Capture the cell that displays the provided text and extract its [X, Y] central coordinate. 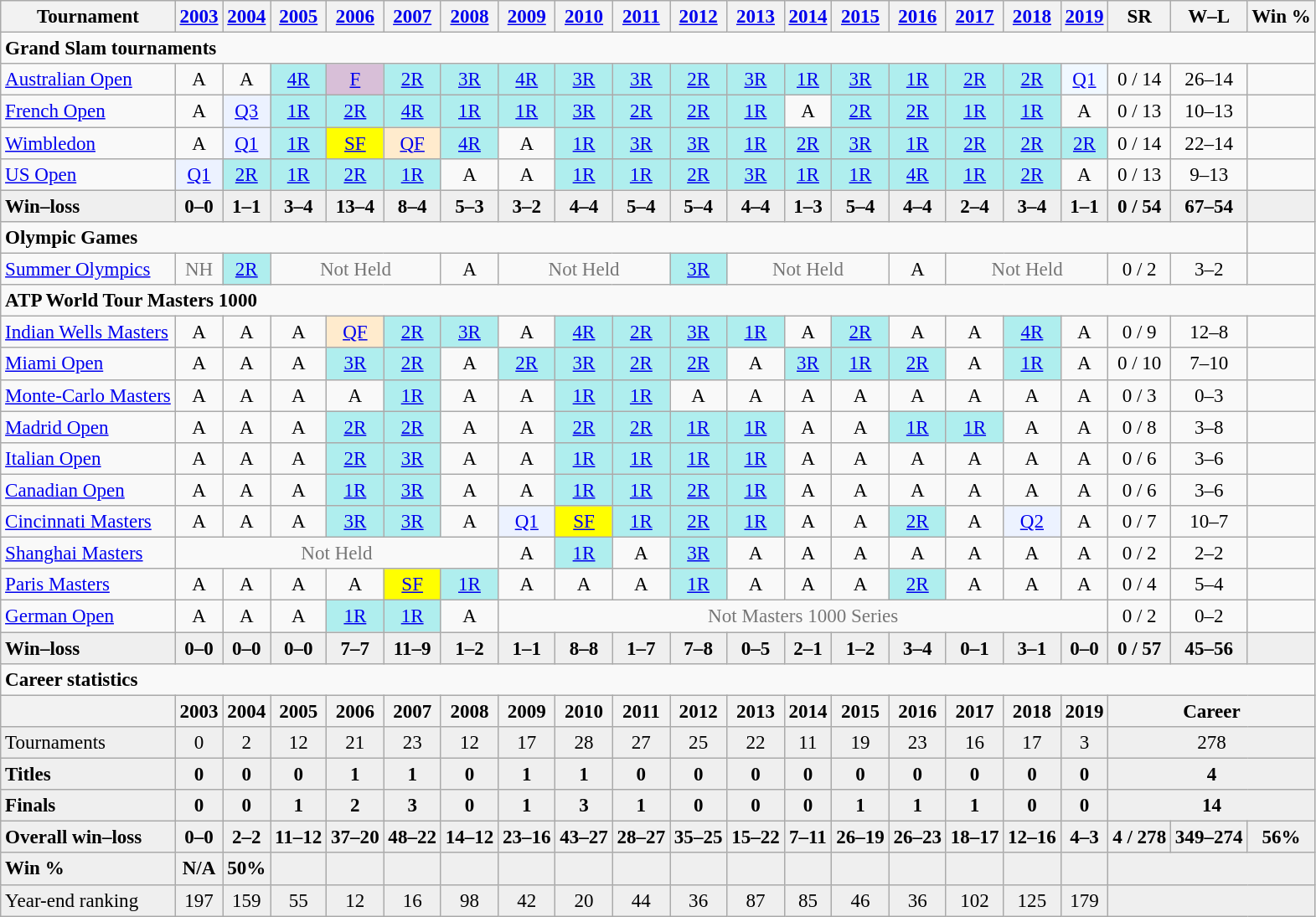
0 / 9 [1139, 332]
15–22 [756, 837]
98 [469, 900]
50% [246, 869]
56% [1282, 837]
85 [808, 900]
22 [756, 743]
0 / 10 [1139, 364]
26–23 [917, 837]
67–54 [1210, 206]
Titles [88, 775]
French Open [88, 111]
1–7 [641, 648]
23–16 [527, 837]
26–14 [1210, 80]
Miami Open [88, 364]
35–25 [699, 837]
28 [584, 743]
4 [1211, 775]
87 [756, 900]
19 [860, 743]
48–22 [412, 837]
F [355, 80]
Year-end ranking [88, 900]
7–11 [808, 837]
102 [974, 900]
11 [808, 743]
Tournament [88, 17]
20 [584, 900]
44 [641, 900]
Wimbledon [88, 143]
11–12 [298, 837]
Olympic Games [624, 238]
10–13 [1210, 111]
Finals [88, 806]
Madrid Open [88, 427]
14–12 [469, 837]
ATP World Tour Masters 1000 [658, 301]
197 [199, 900]
0 / 7 [1139, 522]
43–27 [584, 837]
Paris Masters [88, 585]
13–4 [355, 206]
SR [1139, 17]
2–4 [974, 206]
Australian Open [88, 80]
7–8 [699, 648]
Career [1211, 711]
German Open [88, 616]
159 [246, 900]
28–27 [641, 837]
25 [699, 743]
4–3 [1084, 837]
Career statistics [658, 680]
Monte-Carlo Masters [88, 395]
8–8 [584, 648]
Canadian Open [88, 490]
US Open [88, 175]
W–L [1210, 17]
349–274 [1210, 837]
N/A [199, 869]
0 / 54 [1139, 206]
179 [1084, 900]
Tournaments [88, 743]
18–17 [974, 837]
9–13 [1210, 175]
278 [1211, 743]
Cincinnati Masters [88, 522]
26–19 [860, 837]
21 [355, 743]
5–3 [469, 206]
0 / 8 [1139, 427]
Italian Open [88, 459]
12–16 [1032, 837]
3–1 [1032, 648]
0 / 3 [1139, 395]
3–8 [1210, 427]
0–1 [974, 648]
11–9 [412, 648]
55 [298, 900]
Grand Slam tournaments [658, 49]
Shanghai Masters [88, 554]
22–14 [1210, 143]
0 / 4 [1139, 585]
NH [199, 270]
Q3 [246, 111]
Indian Wells Masters [88, 332]
14 [1211, 806]
7–7 [355, 648]
0–5 [756, 648]
37–20 [355, 837]
0–2 [1210, 616]
27 [641, 743]
Summer Olympics [88, 270]
12–8 [1210, 332]
42 [527, 900]
Q2 [1032, 522]
45–56 [1210, 648]
46 [860, 900]
8–4 [412, 206]
Not Masters 1000 Series [803, 616]
4 / 278 [1139, 837]
125 [1032, 900]
Overall win–loss [88, 837]
0–3 [1210, 395]
0 / 57 [1139, 648]
10–7 [1210, 522]
7–10 [1210, 364]
2–1 [808, 648]
1–3 [808, 206]
